Output the (X, Y) coordinate of the center of the cell containing the given text.  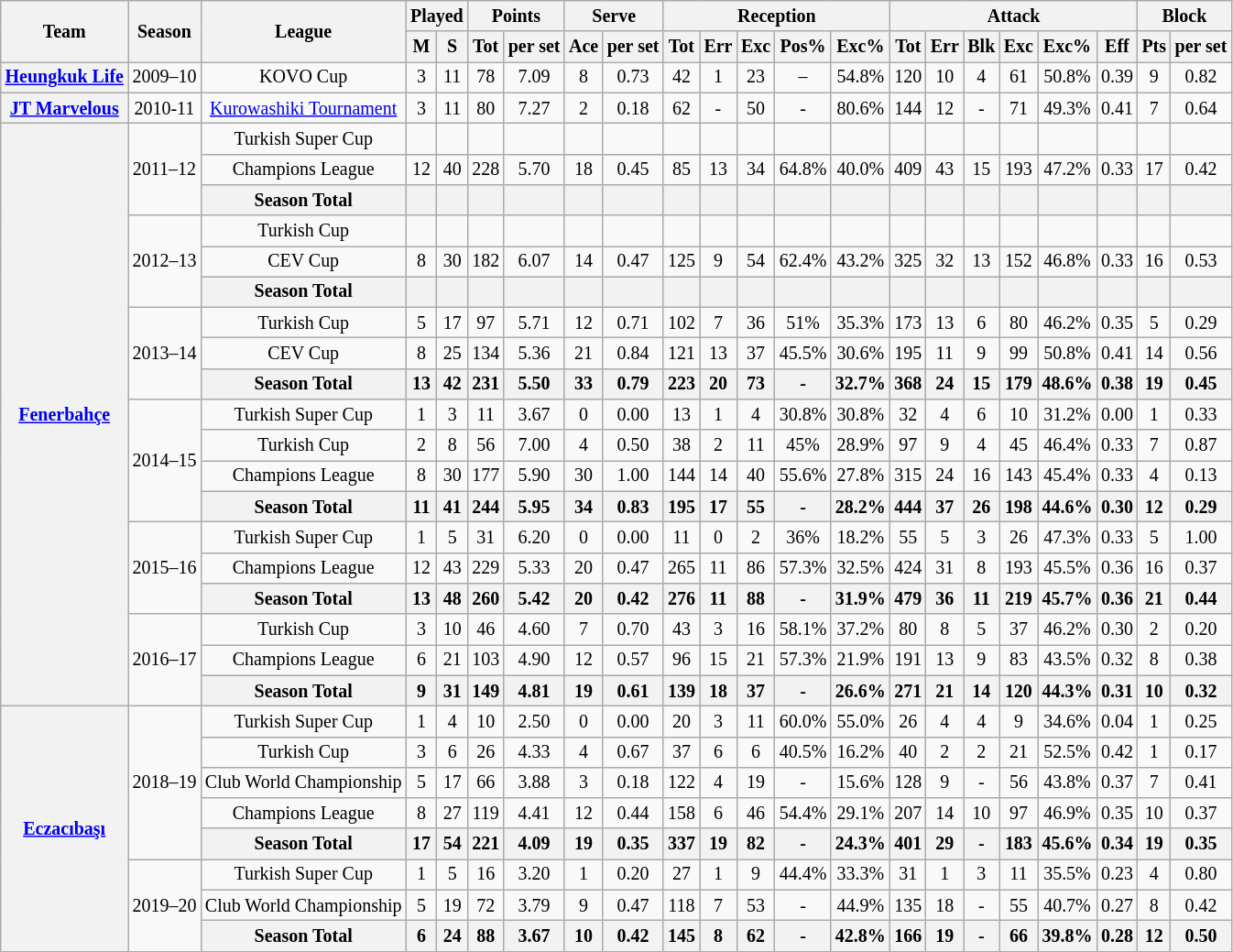
48 (453, 599)
177 (486, 476)
Ace (584, 48)
Pos% (802, 48)
4.09 (534, 845)
149 (486, 691)
55.6% (802, 476)
Blk (982, 48)
128 (909, 782)
265 (682, 568)
315 (909, 476)
51% (802, 323)
41 (453, 508)
35.3% (860, 323)
48.6% (1067, 385)
191 (909, 660)
61 (1019, 77)
35.5% (1067, 874)
Played (436, 16)
99 (1019, 354)
122 (682, 782)
0.28 (1117, 936)
134 (486, 354)
44.3% (1067, 691)
179 (1019, 385)
424 (909, 568)
2013–14 (165, 354)
2014–15 (165, 461)
M (421, 48)
5.95 (534, 508)
119 (486, 814)
158 (682, 814)
62.4% (802, 262)
0.71 (633, 323)
0.25 (1201, 722)
444 (909, 508)
47.2% (1067, 169)
54.8% (860, 77)
0.57 (633, 660)
49.3% (1067, 108)
46.4% (1067, 445)
103 (486, 660)
58.1% (802, 629)
0.84 (633, 354)
60.0% (802, 722)
135 (909, 905)
368 (909, 385)
4.90 (534, 660)
5.90 (534, 476)
37.2% (860, 629)
0.23 (1117, 874)
409 (909, 169)
32.7% (860, 385)
143 (1019, 476)
198 (1019, 508)
102 (682, 323)
244 (486, 508)
Fenerbahçe (64, 415)
6.20 (534, 537)
29 (945, 845)
30.6% (860, 354)
46.8% (1067, 262)
337 (682, 845)
0.56 (1201, 354)
0.17 (1201, 751)
401 (909, 845)
121 (682, 354)
223 (682, 385)
4.60 (534, 629)
S (453, 48)
78 (486, 77)
5.36 (534, 354)
4.41 (534, 814)
0.34 (1117, 845)
45.4% (1067, 476)
33.3% (860, 874)
Eff (1117, 48)
139 (682, 691)
0.53 (1201, 262)
5.42 (534, 599)
53 (756, 905)
0.04 (1117, 722)
118 (682, 905)
Kurowashiki Tournament (303, 108)
0.27 (1117, 905)
260 (486, 599)
4.33 (534, 751)
0.83 (633, 508)
21.9% (860, 660)
JT Marvelous (64, 108)
5.71 (534, 323)
0.73 (633, 77)
43.2% (860, 262)
24.3% (860, 845)
27.8% (860, 476)
28.2% (860, 508)
50 (756, 108)
5.70 (534, 169)
KOVO Cup (303, 77)
34.6% (1067, 722)
85 (682, 169)
42.8% (860, 936)
Heungkuk Life (64, 77)
166 (909, 936)
96 (682, 660)
16.2% (860, 751)
28.9% (860, 445)
276 (682, 599)
83 (1019, 660)
2015–16 (165, 568)
League (303, 31)
29.1% (860, 814)
55.0% (860, 722)
2012–13 (165, 261)
4.81 (534, 691)
221 (486, 845)
2019–20 (165, 905)
271 (909, 691)
0.79 (633, 385)
219 (1019, 599)
182 (486, 262)
71 (1019, 108)
23 (756, 77)
Attack (1014, 16)
479 (909, 599)
183 (1019, 845)
45.7% (1067, 599)
145 (682, 936)
45 (1019, 445)
2011–12 (165, 170)
7.27 (534, 108)
231 (486, 385)
0.39 (1117, 77)
45% (802, 445)
33 (584, 385)
Points (516, 16)
229 (486, 568)
2.50 (534, 722)
39.8% (1067, 936)
– (802, 77)
44.9% (860, 905)
Serve (614, 16)
25 (453, 354)
86 (756, 568)
0.64 (1201, 108)
3.88 (534, 782)
0.82 (1201, 77)
64.8% (802, 169)
52.5% (1067, 751)
Block (1184, 16)
40.7% (1067, 905)
26.6% (860, 691)
18.2% (860, 537)
43.5% (1067, 660)
2009–10 (165, 77)
152 (1019, 262)
0.31 (1117, 691)
6.07 (534, 262)
31.9% (860, 599)
46.9% (1067, 814)
40.0% (860, 169)
0.67 (633, 751)
32.5% (860, 568)
207 (909, 814)
7.00 (534, 445)
82 (756, 845)
0.61 (633, 691)
80.6% (860, 108)
Season (165, 31)
0.70 (633, 629)
3.20 (534, 874)
Pts (1154, 48)
5.50 (534, 385)
Eczacıbaşı (64, 829)
45.6% (1067, 845)
5.33 (534, 568)
15.6% (860, 782)
54.4% (802, 814)
44.4% (802, 874)
73 (756, 385)
125 (682, 262)
47.3% (1067, 537)
0.13 (1201, 476)
Team (64, 31)
0.87 (1201, 445)
228 (486, 169)
2010-11 (165, 108)
2018–19 (165, 782)
7.09 (534, 77)
38 (682, 445)
173 (909, 323)
325 (909, 262)
44.6% (1067, 508)
43.8% (1067, 782)
Reception (777, 16)
31.2% (1067, 414)
40.5% (802, 751)
3.79 (534, 905)
2016–17 (165, 660)
36% (802, 537)
72 (486, 905)
0.80 (1201, 874)
